Provide the (X, Y) coordinate of the cell's center where the given text is located.  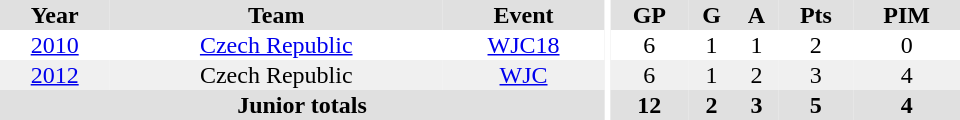
Year (54, 15)
G (711, 15)
Junior totals (302, 105)
A (757, 15)
Pts (816, 15)
Event (524, 15)
GP (649, 15)
2010 (54, 45)
5 (816, 105)
0 (906, 45)
12 (649, 105)
WJC (524, 75)
WJC18 (524, 45)
2012 (54, 75)
PIM (906, 15)
Team (276, 15)
